Scan for the cell matching the given text and deliver its [x, y] coordinate at center. 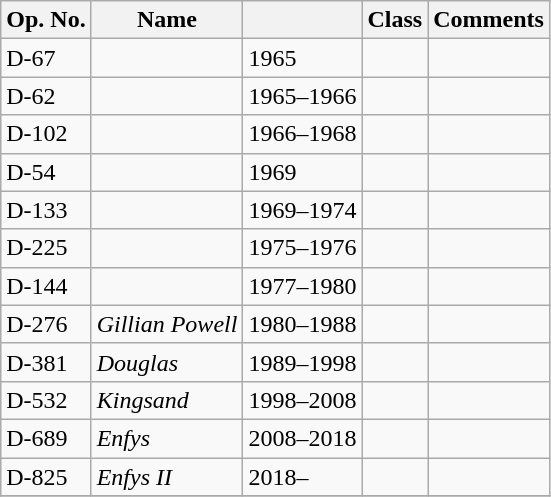
2018– [302, 477]
D-102 [46, 134]
1989–1998 [302, 362]
D-62 [46, 96]
D-67 [46, 58]
Op. No. [46, 20]
Enfys II [167, 477]
Douglas [167, 362]
D-532 [46, 400]
Comments [489, 20]
1977–1980 [302, 286]
1969 [302, 172]
D-825 [46, 477]
1966–1968 [302, 134]
Kingsand [167, 400]
Enfys [167, 438]
D-276 [46, 324]
Class [395, 20]
D-144 [46, 286]
1965 [302, 58]
1975–1976 [302, 248]
D-381 [46, 362]
D-689 [46, 438]
Name [167, 20]
1980–1988 [302, 324]
Gillian Powell [167, 324]
1965–1966 [302, 96]
D-54 [46, 172]
1998–2008 [302, 400]
D-133 [46, 210]
D-225 [46, 248]
1969–1974 [302, 210]
2008–2018 [302, 438]
